Detect which cell encompasses the target text, then output its (x, y) center coordinate. 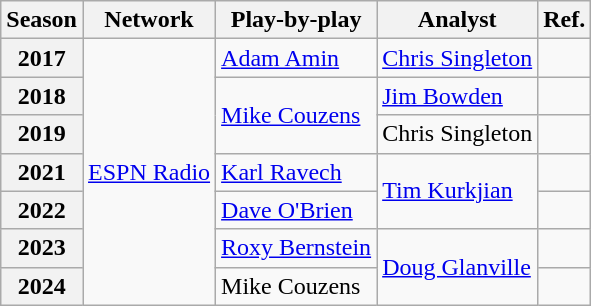
Analyst (458, 20)
Play-by-play (296, 20)
2023 (42, 248)
Karl Ravech (296, 172)
Roxy Bernstein (296, 248)
ESPN Radio (148, 172)
Season (42, 20)
2019 (42, 134)
2022 (42, 210)
2024 (42, 286)
Dave O'Brien (296, 210)
2018 (42, 96)
2017 (42, 58)
Tim Kurkjian (458, 191)
Jim Bowden (458, 96)
Ref. (564, 20)
Doug Glanville (458, 267)
2021 (42, 172)
Network (148, 20)
Adam Amin (296, 58)
